Output the (X, Y) coordinate of the center of the cell containing the given text.  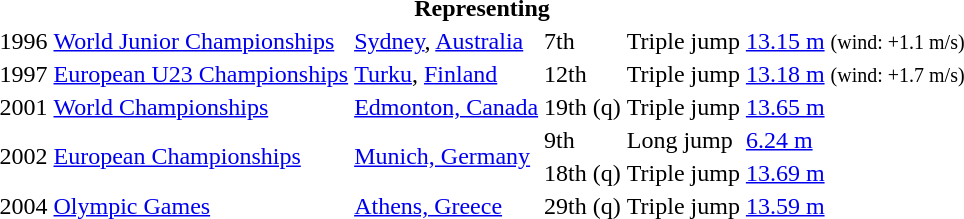
Long jump (683, 140)
7th (583, 41)
World Junior Championships (201, 41)
World Championships (201, 107)
European U23 Championships (201, 74)
19th (q) (583, 107)
9th (583, 140)
12th (583, 74)
18th (q) (583, 173)
Munich, Germany (446, 156)
Sydney, Australia (446, 41)
Turku, Finland (446, 74)
Edmonton, Canada (446, 107)
European Championships (201, 156)
